Pinpoint the cell where the given text exists, returning its (X, Y) midpoint coordinate. 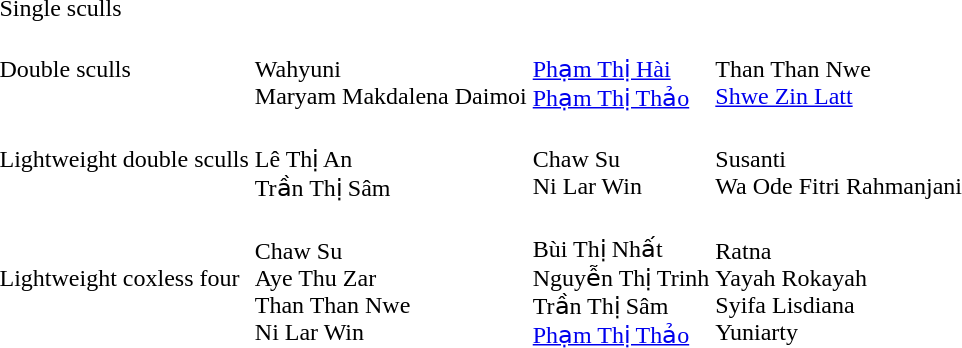
Lê Thị AnTrần Thị Sâm (390, 160)
Chaw SuNi Lar Win (621, 160)
Phạm Thị HàiPhạm Thị Thảo (621, 70)
WahyuniMaryam Makdalena Daimoi (390, 70)
